Scan for the cell matching the given text and deliver its [x, y] coordinate at center. 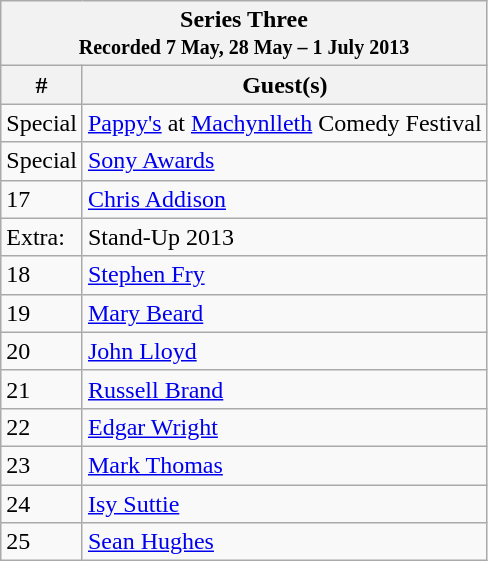
Edgar Wright [284, 427]
John Lloyd [284, 351]
Russell Brand [284, 389]
# [42, 85]
Sony Awards [284, 161]
22 [42, 427]
Chris Addison [284, 199]
25 [42, 542]
Stephen Fry [284, 275]
17 [42, 199]
Sean Hughes [284, 542]
Extra: [42, 237]
Series ThreeRecorded 7 May, 28 May – 1 July 2013 [244, 34]
21 [42, 389]
Mark Thomas [284, 465]
Pappy's at Machynlleth Comedy Festival [284, 123]
24 [42, 503]
Stand-Up 2013 [284, 237]
Isy Suttie [284, 503]
Guest(s) [284, 85]
20 [42, 351]
Mary Beard [284, 313]
19 [42, 313]
18 [42, 275]
23 [42, 465]
